Capture the cell that displays the provided text and extract its (X, Y) central coordinate. 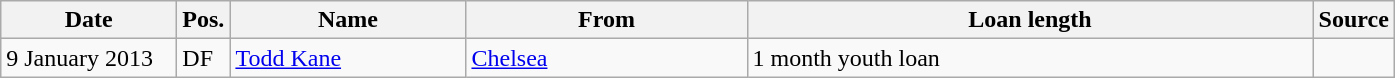
From (606, 20)
Loan length (1030, 20)
Pos. (204, 20)
Chelsea (606, 58)
Name (348, 20)
Date (89, 20)
1 month youth loan (1030, 58)
DF (204, 58)
Source (1354, 20)
9 January 2013 (89, 58)
Todd Kane (348, 58)
